Pinpoint the cell where the given text exists, returning its (X, Y) midpoint coordinate. 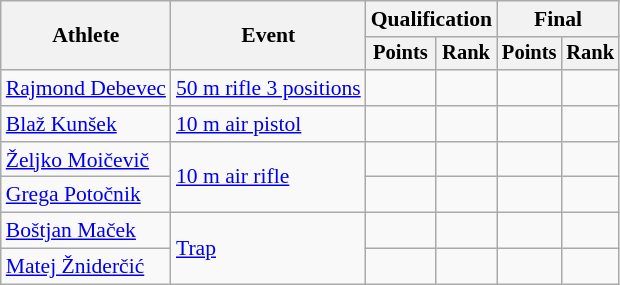
Željko Moičevič (86, 160)
Event (268, 36)
Athlete (86, 36)
Boštjan Maček (86, 231)
Matej Žniderčić (86, 267)
Trap (268, 248)
50 m rifle 3 positions (268, 88)
10 m air rifle (268, 178)
10 m air pistol (268, 124)
Final (558, 19)
Qualification (432, 19)
Blaž Kunšek (86, 124)
Grega Potočnik (86, 195)
Rajmond Debevec (86, 88)
